Provide the [x, y] coordinate of the cell's center where the given text is located.  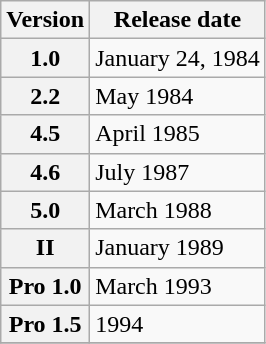
March 1988 [178, 210]
II [46, 248]
5.0 [46, 210]
Pro 1.5 [46, 324]
January 1989 [178, 248]
2.2 [46, 96]
May 1984 [178, 96]
March 1993 [178, 286]
1.0 [46, 58]
1994 [178, 324]
July 1987 [178, 172]
January 24, 1984 [178, 58]
Release date [178, 20]
Version [46, 20]
4.5 [46, 134]
Pro 1.0 [46, 286]
April 1985 [178, 134]
4.6 [46, 172]
